Find where the given text appears and provide that cell's center as (x, y) coordinate. 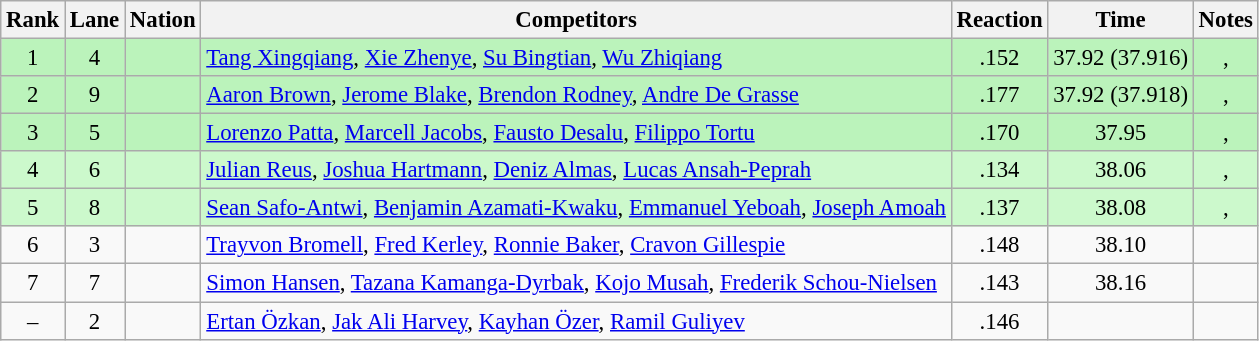
.170 (1000, 133)
.177 (1000, 95)
Notes (1226, 20)
Sean Safo-Antwi, Benjamin Azamati-Kwaku, Emmanuel Yeboah, Joseph Amoah (576, 208)
Ertan Özkan, Jak Ali Harvey, Kayhan Özer, Ramil Guliyev (576, 321)
Aaron Brown, Jerome Blake, Brendon Rodney, Andre De Grasse (576, 95)
Lane (95, 20)
Trayvon Bromell, Fred Kerley, Ronnie Baker, Cravon Gillespie (576, 245)
.148 (1000, 245)
Julian Reus, Joshua Hartmann, Deniz Almas, Lucas Ansah-Peprah (576, 170)
– (33, 321)
37.92 (37.916) (1120, 58)
.146 (1000, 321)
38.08 (1120, 208)
.134 (1000, 170)
38.06 (1120, 170)
37.95 (1120, 133)
1 (33, 58)
Time (1120, 20)
Nation (163, 20)
38.10 (1120, 245)
38.16 (1120, 283)
.152 (1000, 58)
37.92 (37.918) (1120, 95)
.143 (1000, 283)
Rank (33, 20)
Tang Xingqiang, Xie Zhenye, Su Bingtian, Wu Zhiqiang (576, 58)
Simon Hansen, Tazana Kamanga-Dyrbak, Kojo Musah, Frederik Schou-Nielsen (576, 283)
.137 (1000, 208)
Lorenzo Patta, Marcell Jacobs, Fausto Desalu, Filippo Tortu (576, 133)
Reaction (1000, 20)
Competitors (576, 20)
9 (95, 95)
8 (95, 208)
